Find where the given text appears and provide that cell's center as [x, y] coordinate. 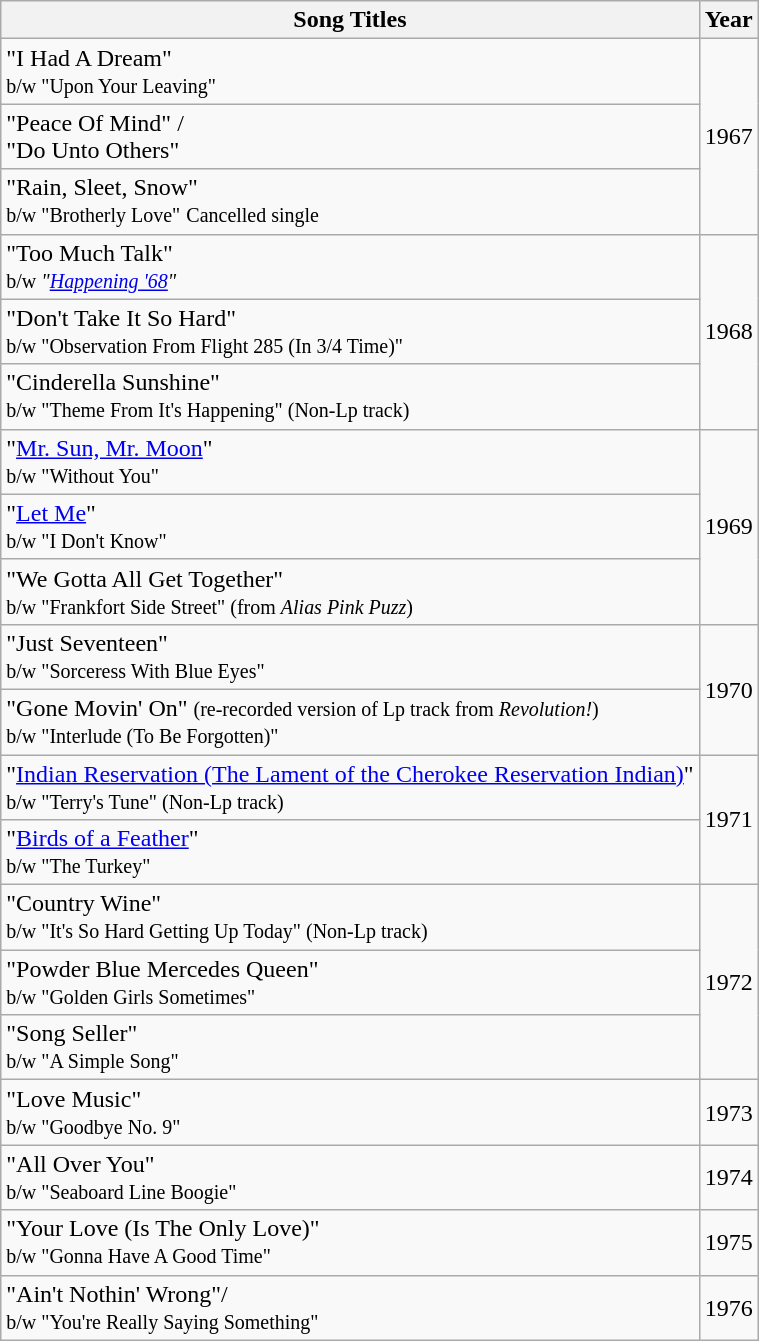
1974 [728, 1178]
"I Had A Dream"b/w "Upon Your Leaving" [350, 72]
"Let Me"b/w "I Don't Know" [350, 526]
Year [728, 20]
"Powder Blue Mercedes Queen"b/w "Golden Girls Sometimes" [350, 982]
"Cinderella Sunshine"b/w "Theme From It's Happening" (Non-Lp track) [350, 396]
"We Gotta All Get Together"b/w "Frankfort Side Street" (from Alias Pink Puzz) [350, 592]
1969 [728, 526]
1968 [728, 332]
1976 [728, 1308]
"Gone Movin' On" (re-recorded version of Lp track from Revolution!)b/w "Interlude (To Be Forgotten)" [350, 722]
"Don't Take It So Hard"b/w "Observation From Flight 285 (In 3/4 Time)" [350, 332]
1967 [728, 136]
"Mr. Sun, Mr. Moon"b/w "Without You" [350, 462]
1972 [728, 982]
"Ain't Nothin' Wrong"/b/w "You're Really Saying Something" [350, 1308]
"Indian Reservation (The Lament of the Cherokee Reservation Indian)"b/w "Terry's Tune" (Non-Lp track) [350, 786]
"Birds of a Feather"b/w "The Turkey" [350, 852]
"Peace Of Mind" /"Do Unto Others" [350, 136]
"Song Seller"b/w "A Simple Song" [350, 1048]
"Too Much Talk"b/w "Happening '68" [350, 266]
"Just Seventeen"b/w "Sorceress With Blue Eyes" [350, 656]
"Country Wine"b/w "It's So Hard Getting Up Today" (Non-Lp track) [350, 918]
"Your Love (Is The Only Love)"b/w "Gonna Have A Good Time" [350, 1242]
"Rain, Sleet, Snow"b/w "Brotherly Love" Cancelled single [350, 202]
1975 [728, 1242]
1971 [728, 819]
"Love Music"b/w "Goodbye No. 9" [350, 1112]
1973 [728, 1112]
1970 [728, 689]
"All Over You"b/w "Seaboard Line Boogie" [350, 1178]
Song Titles [350, 20]
